Pinpoint the cell where the given text exists, returning its [x, y] midpoint coordinate. 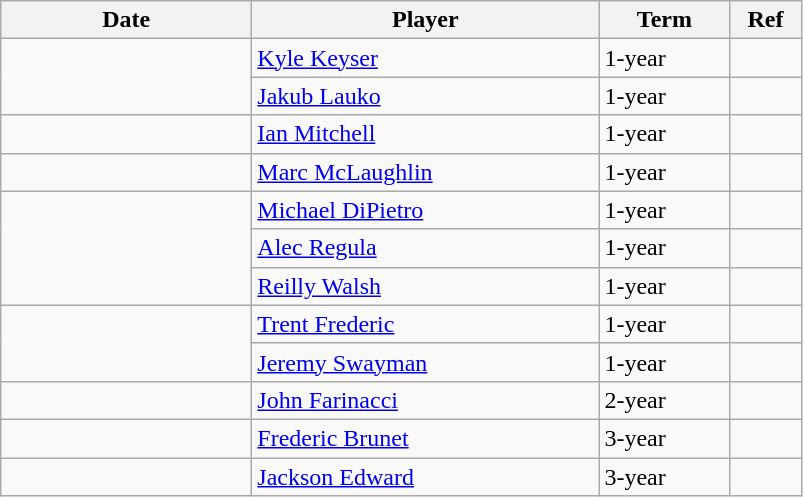
Ian Mitchell [426, 134]
Date [126, 20]
Ref [766, 20]
Jakub Lauko [426, 96]
Jackson Edward [426, 477]
Kyle Keyser [426, 58]
Term [664, 20]
Jeremy Swayman [426, 362]
Frederic Brunet [426, 438]
2-year [664, 400]
Trent Frederic [426, 324]
Michael DiPietro [426, 210]
Alec Regula [426, 248]
Reilly Walsh [426, 286]
Player [426, 20]
John Farinacci [426, 400]
Marc McLaughlin [426, 172]
